Output the (x, y) coordinate of the center of the cell containing the given text.  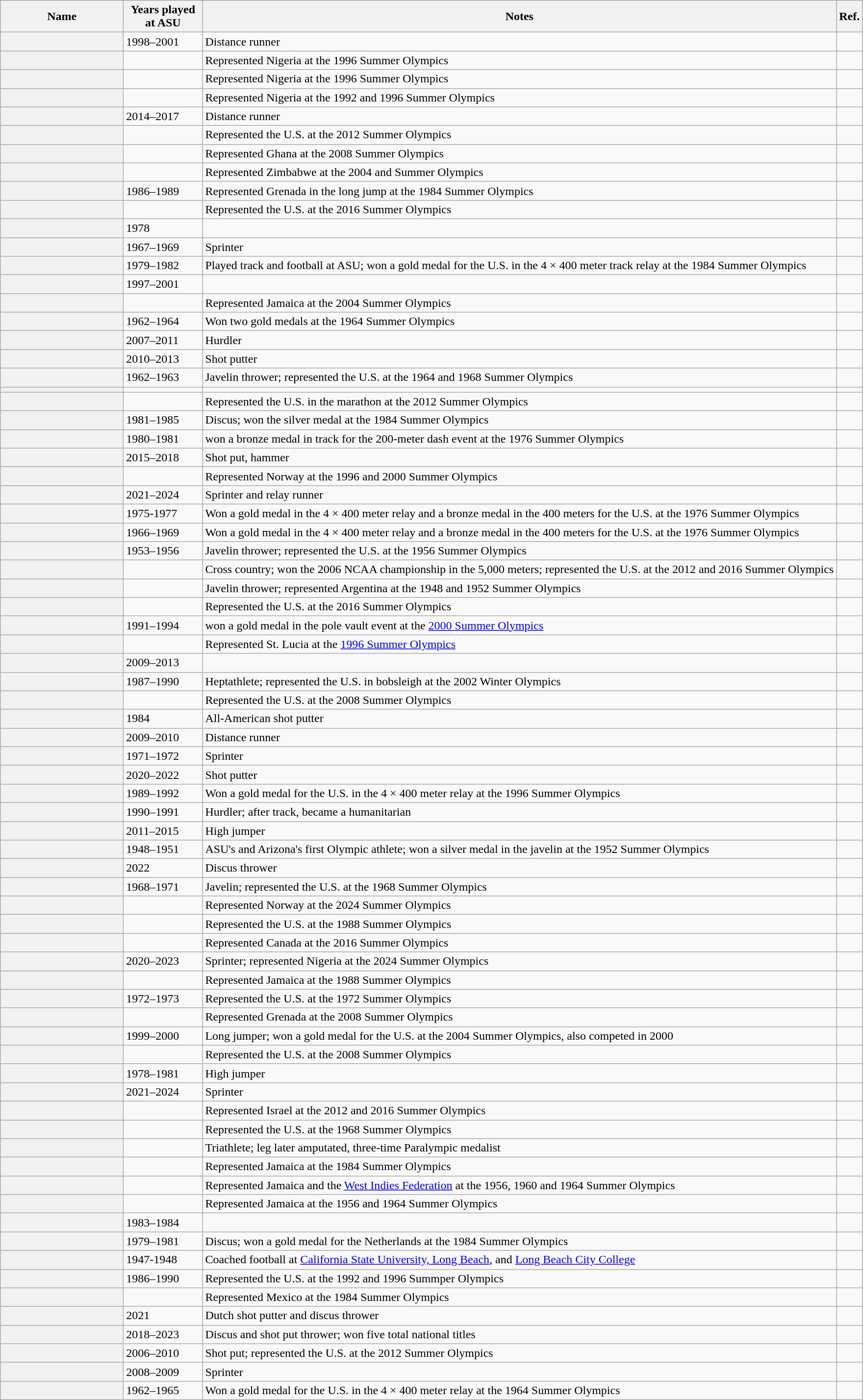
Won two gold medals at the 1964 Summer Olympics (520, 322)
Long jumper; won a gold medal for the U.S. at the 2004 Summer Olympics, also competed in 2000 (520, 1036)
Javelin thrower; represented the U.S. at the 1964 and 1968 Summer Olympics (520, 377)
Represented Norway at the 1996 and 2000 Summer Olympics (520, 476)
Discus and shot put thrower; won five total national titles (520, 1334)
Represented the U.S. at the 1968 Summer Olympics (520, 1129)
Javelin thrower; represented the U.S. at the 1956 Summer Olympics (520, 551)
1972–1973 (163, 999)
All-American shot putter (520, 719)
2009–2010 (163, 737)
1948–1951 (163, 850)
1991–1994 (163, 625)
1990–1991 (163, 812)
2021 (163, 1316)
2018–2023 (163, 1334)
Represented Jamaica at the 1988 Summer Olympics (520, 980)
Represented Canada at the 2016 Summer Olympics (520, 943)
Represented Ghana at the 2008 Summer Olympics (520, 153)
Hurdler; after track, became a humanitarian (520, 812)
1979–1982 (163, 266)
1978–1981 (163, 1073)
Represented Zimbabwe at the 2004 and Summer Olympics (520, 172)
Shot put; represented the U.S. at the 2012 Summer Olympics (520, 1353)
Represented the U.S. at the 1972 Summer Olympics (520, 999)
Discus; won a gold medal for the Netherlands at the 1984 Summer Olympics (520, 1241)
Sprinter and relay runner (520, 495)
1962–1965 (163, 1390)
1999–2000 (163, 1036)
Discus; won the silver medal at the 1984 Summer Olympics (520, 420)
1984 (163, 719)
2010–2013 (163, 359)
won a bronze medal in track for the 200-meter dash event at the 1976 Summer Olympics (520, 439)
Won a gold medal for the U.S. in the 4 × 400 meter relay at the 1964 Summer Olympics (520, 1390)
Hurdler (520, 340)
won a gold medal in the pole vault event at the 2000 Summer Olympics (520, 625)
Represented Jamaica at the 2004 Summer Olympics (520, 303)
1966–1969 (163, 532)
Represented Israel at the 2012 and 2016 Summer Olympics (520, 1110)
Represented the U.S. at the 2012 Summer Olympics (520, 135)
Represented the U.S. at the 1992 and 1996 Summper Olympics (520, 1278)
Played track and football at ASU; won a gold medal for the U.S. in the 4 × 400 meter track relay at the 1984 Summer Olympics (520, 266)
Coached football at California State University, Long Beach, and Long Beach City College (520, 1260)
Represented St. Lucia at the 1996 Summer Olympics (520, 644)
1987–1990 (163, 681)
1975-1977 (163, 513)
1997–2001 (163, 284)
2020–2023 (163, 961)
Dutch shot putter and discus thrower (520, 1316)
Represented the U.S. at the 1988 Summer Olympics (520, 924)
Represented Jamaica at the 1956 and 1964 Summer Olympics (520, 1204)
2020–2022 (163, 775)
1980–1981 (163, 439)
Shot put, hammer (520, 457)
Represented Norway at the 2024 Summer Olympics (520, 905)
1989–1992 (163, 793)
1998–2001 (163, 42)
1968–1971 (163, 887)
Triathlete; leg later amputated, three-time Paralympic medalist (520, 1148)
Discus thrower (520, 868)
2006–2010 (163, 1353)
2009–2013 (163, 663)
1978 (163, 228)
Won a gold medal for the U.S. in the 4 × 400 meter relay at the 1996 Summer Olympics (520, 793)
Javelin; represented the U.S. at the 1968 Summer Olympics (520, 887)
Represented Nigeria at the 1992 and 1996 Summer Olympics (520, 98)
1947-1948 (163, 1260)
Represented Mexico at the 1984 Summer Olympics (520, 1297)
2022 (163, 868)
2007–2011 (163, 340)
Represented Jamaica and the West Indies Federation at the 1956, 1960 and 1964 Summer Olympics (520, 1185)
2008–2009 (163, 1372)
1962–1964 (163, 322)
Javelin thrower; represented Argentina at the 1948 and 1952 Summer Olympics (520, 588)
2015–2018 (163, 457)
1983–1984 (163, 1223)
Years played at ASU (163, 17)
Heptathlete; represented the U.S. in bobsleigh at the 2002 Winter Olympics (520, 681)
Notes (520, 17)
Cross country; won the 2006 NCAA championship in the 5,000 meters; represented the U.S. at the 2012 and 2016 Summer Olympics (520, 570)
1967–1969 (163, 247)
Represented Jamaica at the 1984 Summer Olympics (520, 1167)
1962–1963 (163, 377)
1953–1956 (163, 551)
1986–1989 (163, 191)
Sprinter; represented Nigeria at the 2024 Summer Olympics (520, 961)
2014–2017 (163, 116)
Represented Grenada at the 2008 Summer Olympics (520, 1017)
Name (62, 17)
1981–1985 (163, 420)
2011–2015 (163, 831)
Represented Grenada in the long jump at the 1984 Summer Olympics (520, 191)
Ref. (849, 17)
1971–1972 (163, 756)
1979–1981 (163, 1241)
1986–1990 (163, 1278)
Represented the U.S. in the marathon at the 2012 Summer Olympics (520, 401)
ASU's and Arizona's first Olympic athlete; won a silver medal in the javelin at the 1952 Summer Olympics (520, 850)
